Pinpoint the cell where the given text exists, returning its [x, y] midpoint coordinate. 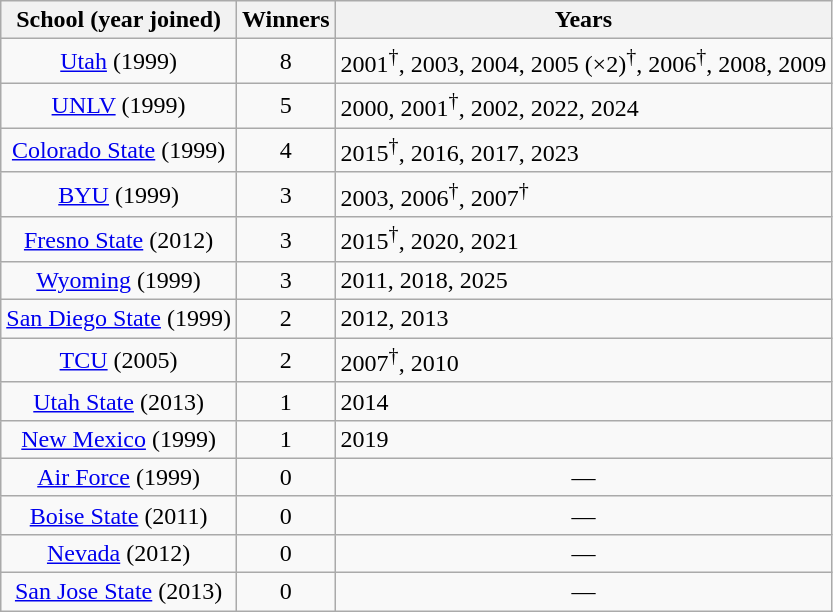
2012, 2013 [584, 319]
2014 [584, 401]
Winners [286, 20]
4 [286, 150]
2011, 2018, 2025 [584, 281]
San Jose State (2013) [119, 592]
2015†, 2020, 2021 [584, 240]
Fresno State (2012) [119, 240]
Colorado State (1999) [119, 150]
2003, 2006†, 2007† [584, 194]
School (year joined) [119, 20]
Utah State (2013) [119, 401]
2007†, 2010 [584, 360]
TCU (2005) [119, 360]
Utah (1999) [119, 62]
UNLV (1999) [119, 106]
2015†, 2016, 2017, 2023 [584, 150]
Nevada (2012) [119, 554]
5 [286, 106]
2001†, 2003, 2004, 2005 (×2)†, 2006†, 2008, 2009 [584, 62]
New Mexico (1999) [119, 439]
Wyoming (1999) [119, 281]
2019 [584, 439]
2000, 2001†, 2002, 2022, 2024 [584, 106]
Boise State (2011) [119, 515]
Years [584, 20]
BYU (1999) [119, 194]
8 [286, 62]
San Diego State (1999) [119, 319]
Air Force (1999) [119, 477]
